Return (x, y) of the center of cell containing provided text 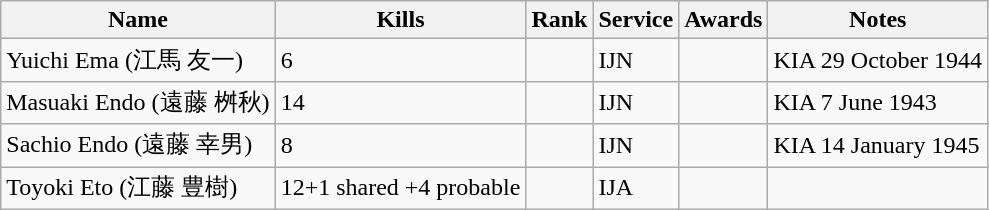
14 (400, 102)
Kills (400, 20)
Service (636, 20)
12+1 shared +4 probable (400, 188)
Rank (560, 20)
Sachio Endo (遠藤 幸男) (138, 146)
KIA 14 January 1945 (878, 146)
IJA (636, 188)
Name (138, 20)
8 (400, 146)
6 (400, 60)
Notes (878, 20)
KIA 7 June 1943 (878, 102)
Awards (724, 20)
Masuaki Endo (遠藤 桝秋) (138, 102)
Yuichi Ema (江馬 友一) (138, 60)
KIA 29 October 1944 (878, 60)
Toyoki Eto (江藤 豊樹) (138, 188)
